For the text-containing cell, return its midpoint in [x, y] coordinate format. 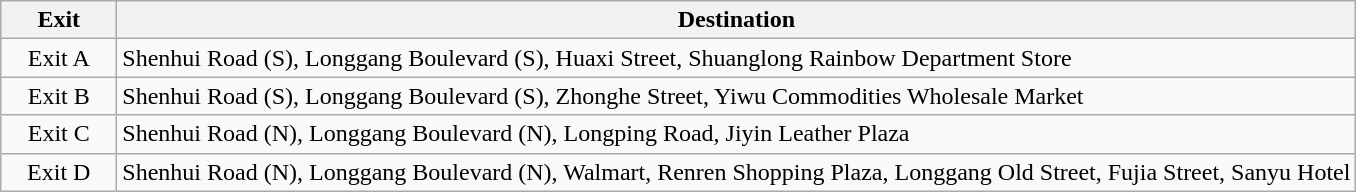
Exit [59, 20]
Exit B [59, 96]
Exit A [59, 58]
Shenhui Road (N), Longgang Boulevard (N), Longping Road, Jiyin Leather Plaza [736, 134]
Destination [736, 20]
Shenhui Road (N), Longgang Boulevard (N), Walmart, Renren Shopping Plaza, Longgang Old Street, Fujia Street, Sanyu Hotel [736, 172]
Exit D [59, 172]
Shenhui Road (S), Longgang Boulevard (S), Huaxi Street, Shuanglong Rainbow Department Store [736, 58]
Shenhui Road (S), Longgang Boulevard (S), Zhonghe Street, Yiwu Commodities Wholesale Market [736, 96]
Exit C [59, 134]
